Search for the cell housing the specified text and yield its [x, y] center coordinate. 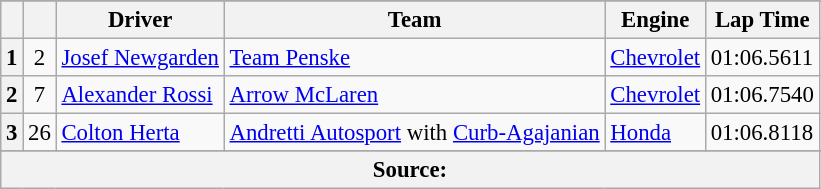
Josef Newgarden [140, 58]
26 [40, 133]
Driver [140, 20]
Engine [655, 20]
Honda [655, 133]
7 [40, 95]
Lap Time [762, 20]
Andretti Autosport with Curb-Agajanian [414, 133]
Arrow McLaren [414, 95]
Colton Herta [140, 133]
01:06.7540 [762, 95]
Alexander Rossi [140, 95]
Team [414, 20]
01:06.8118 [762, 133]
Team Penske [414, 58]
3 [12, 133]
01:06.5611 [762, 58]
Source: [410, 170]
1 [12, 58]
